Search for the cell housing the specified text and yield its [X, Y] center coordinate. 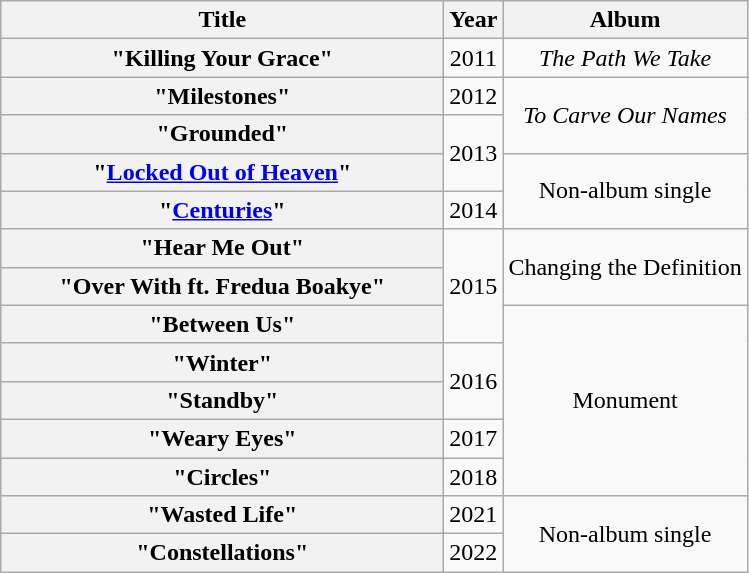
"Hear Me Out" [222, 248]
2012 [474, 96]
To Carve Our Names [625, 115]
"Standby" [222, 400]
"Weary Eyes" [222, 438]
"Centuries" [222, 210]
2015 [474, 286]
2018 [474, 477]
Changing the Definition [625, 267]
The Path We Take [625, 58]
"Wasted Life" [222, 515]
2017 [474, 438]
"Winter" [222, 362]
"Killing Your Grace" [222, 58]
"Between Us" [222, 324]
2011 [474, 58]
Album [625, 20]
2014 [474, 210]
2022 [474, 553]
2021 [474, 515]
2013 [474, 153]
Monument [625, 400]
Year [474, 20]
"Circles" [222, 477]
Title [222, 20]
"Locked Out of Heaven" [222, 172]
"Grounded" [222, 134]
"Constellations" [222, 553]
"Over With ft. Fredua Boakye" [222, 286]
2016 [474, 381]
"Milestones" [222, 96]
